From the cell containing the given text, extract its center point as (x, y) coordinate. 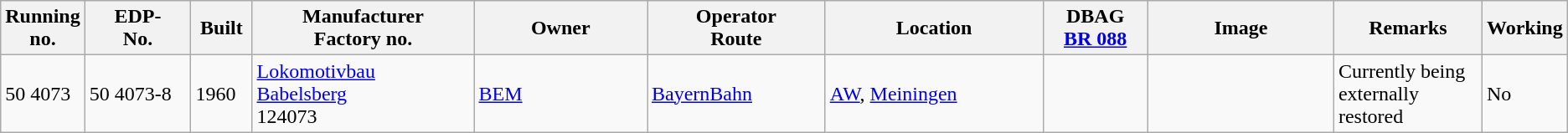
DBAGBR 088 (1096, 28)
50 4073 (43, 94)
Runningno. (43, 28)
Working (1524, 28)
Location (934, 28)
EDP-No. (137, 28)
BayernBahn (735, 94)
No (1524, 94)
Built (221, 28)
Currently being externally restored (1407, 94)
BEM (561, 94)
1960 (221, 94)
OperatorRoute (735, 28)
Owner (561, 28)
50 4073-8 (137, 94)
ManufacturerFactory no. (364, 28)
AW, Meiningen (934, 94)
Remarks (1407, 28)
Image (1240, 28)
Lokomotivbau Babelsberg124073 (364, 94)
